Capture the cell that displays the provided text and extract its [X, Y] central coordinate. 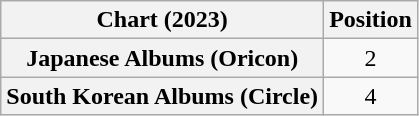
Position [371, 20]
Chart (2023) [162, 20]
South Korean Albums (Circle) [162, 96]
2 [371, 58]
Japanese Albums (Oricon) [162, 58]
4 [371, 96]
